Provide the [x, y] coordinate of the cell's center where the given text is located.  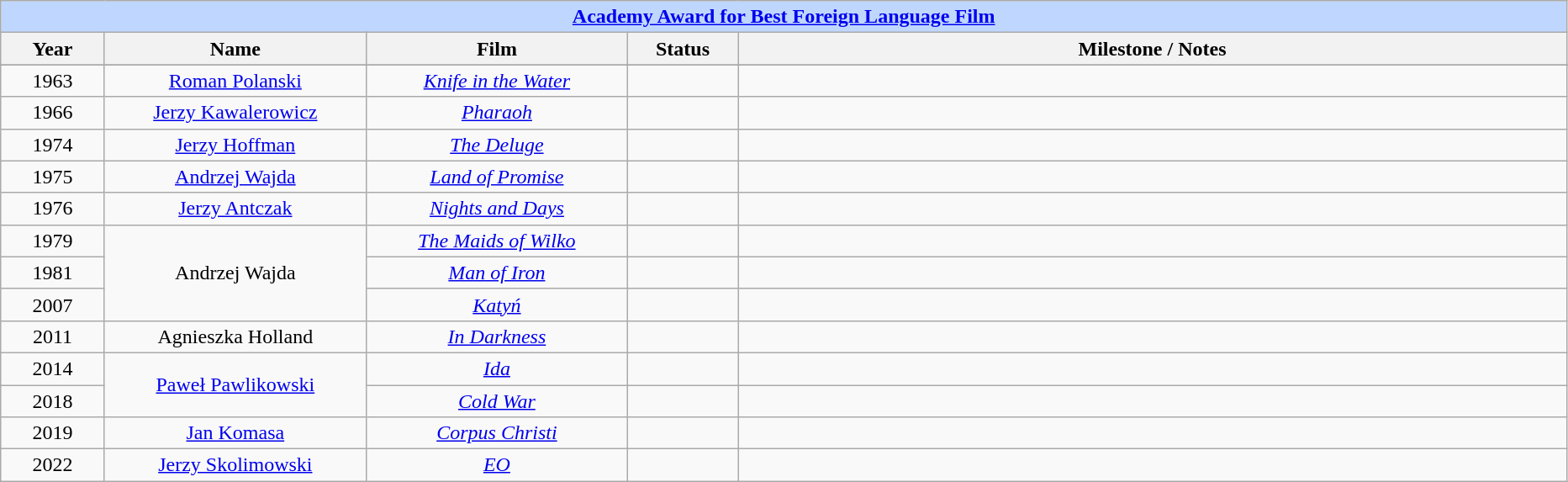
The Deluge [496, 145]
Milestone / Notes [1153, 49]
Name [235, 49]
Knife in the Water [496, 81]
1974 [53, 145]
2011 [53, 336]
Nights and Days [496, 209]
In Darkness [496, 336]
1975 [53, 177]
1979 [53, 241]
EO [496, 465]
Jerzy Skolimowski [235, 465]
Pharaoh [496, 113]
Jerzy Hoffman [235, 145]
Corpus Christi [496, 433]
Status [683, 49]
Year [53, 49]
Ida [496, 368]
Agnieszka Holland [235, 336]
Jan Komasa [235, 433]
2019 [53, 433]
Land of Promise [496, 177]
Katyń [496, 305]
1976 [53, 209]
Cold War [496, 401]
Man of Iron [496, 273]
Jerzy Kawalerowicz [235, 113]
2014 [53, 368]
Academy Award for Best Foreign Language Film [784, 17]
1966 [53, 113]
2018 [53, 401]
Roman Polanski [235, 81]
The Maids of Wilko [496, 241]
Paweł Pawlikowski [235, 384]
2007 [53, 305]
Jerzy Antczak [235, 209]
2022 [53, 465]
Film [496, 49]
1981 [53, 273]
1963 [53, 81]
